Search for the cell housing the specified text and yield its (x, y) center coordinate. 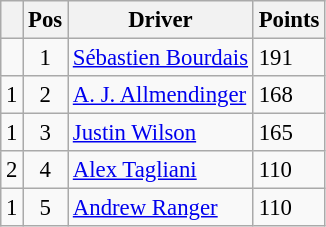
168 (288, 95)
Sébastien Bourdais (161, 58)
A. J. Allmendinger (161, 95)
3 (46, 133)
165 (288, 133)
Andrew Ranger (161, 208)
Justin Wilson (161, 133)
191 (288, 58)
Driver (161, 20)
Points (288, 20)
5 (46, 208)
Alex Tagliani (161, 170)
4 (46, 170)
Pos (46, 20)
